Find where the given text appears and provide that cell's center as (X, Y) coordinate. 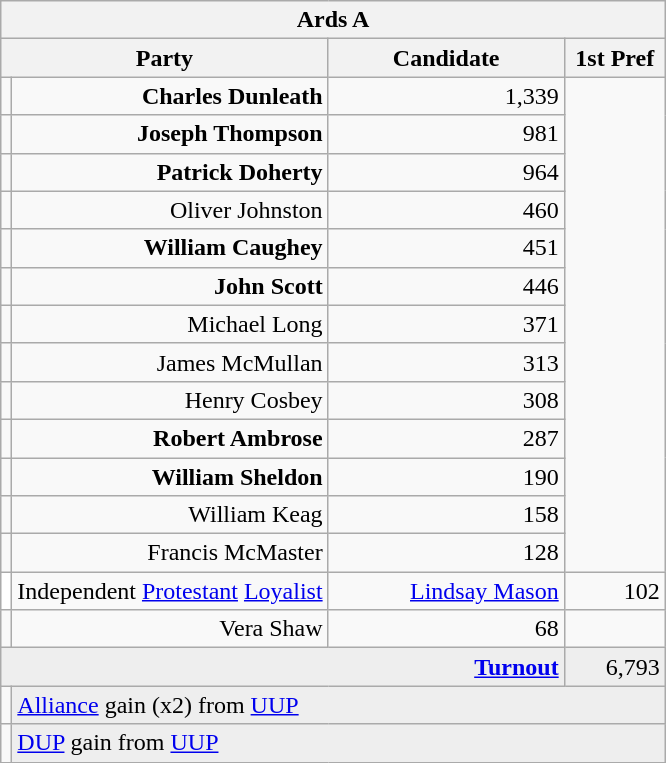
Turnout (282, 667)
Party (164, 58)
Independent Protestant Loyalist (170, 591)
Patrick Doherty (170, 172)
6,793 (614, 667)
287 (446, 438)
Henry Cosbey (170, 400)
Francis McMaster (170, 553)
James McMullan (170, 362)
Ards A (334, 20)
102 (614, 591)
Joseph Thompson (170, 134)
Candidate (446, 58)
1,339 (446, 96)
68 (446, 629)
William Caughey (170, 248)
Vera Shaw (170, 629)
371 (446, 324)
William Sheldon (170, 477)
128 (446, 553)
Michael Long (170, 324)
158 (446, 515)
William Keag (170, 515)
1st Pref (614, 58)
DUP gain from UUP (338, 743)
Alliance gain (x2) from UUP (338, 705)
308 (446, 400)
446 (446, 286)
313 (446, 362)
451 (446, 248)
981 (446, 134)
Charles Dunleath (170, 96)
John Scott (170, 286)
190 (446, 477)
Robert Ambrose (170, 438)
Lindsay Mason (446, 591)
Oliver Johnston (170, 210)
964 (446, 172)
460 (446, 210)
